Find where the given text appears and provide that cell's center as [X, Y] coordinate. 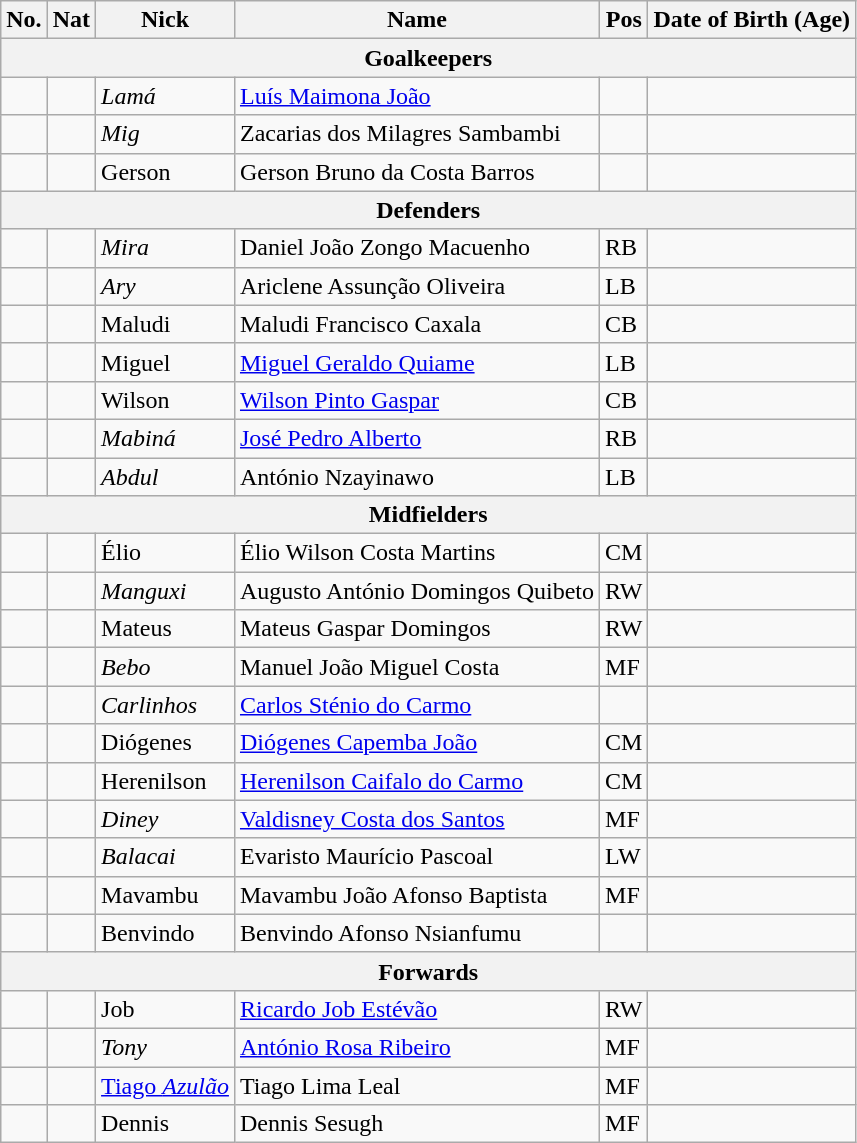
Ary [166, 286]
LW [624, 857]
Benvindo [166, 933]
Herenilson [166, 781]
Nat [71, 20]
Manuel João Miguel Costa [416, 667]
Diógenes [166, 743]
Balacai [166, 857]
Tiago Lima Leal [416, 1085]
Daniel João Zongo Macuenho [416, 248]
Élio [166, 553]
Benvindo Afonso Nsianfumu [416, 933]
Mavambu João Afonso Baptista [416, 895]
Maludi [166, 324]
Carlinhos [166, 705]
António Nzayinawo [416, 477]
Diney [166, 819]
Zacarias dos Milagres Sambambi [416, 134]
No. [24, 20]
Élio Wilson Costa Martins [416, 553]
Evaristo Maurício Pascoal [416, 857]
Manguxi [166, 591]
Job [166, 1009]
Diógenes Capemba João [416, 743]
Wilson Pinto Gaspar [416, 400]
Gerson [166, 172]
Gerson Bruno da Costa Barros [416, 172]
Defenders [428, 210]
Tiago Azulão [166, 1085]
Carlos Sténio do Carmo [416, 705]
Ricardo Job Estévão [416, 1009]
Mabiná [166, 438]
Goalkeepers [428, 58]
Tony [166, 1047]
Forwards [428, 971]
Luís Maimona João [416, 96]
Ariclene Assunção Oliveira [416, 286]
Bebo [166, 667]
Midfielders [428, 515]
Herenilson Caifalo do Carmo [416, 781]
Dennis [166, 1124]
Date of Birth (Age) [752, 20]
António Rosa Ribeiro [416, 1047]
Pos [624, 20]
Mig [166, 134]
Maludi Francisco Caxala [416, 324]
Miguel [166, 362]
Abdul [166, 477]
Mateus [166, 629]
Nick [166, 20]
Name [416, 20]
Lamá [166, 96]
Augusto António Domingos Quibeto [416, 591]
Wilson [166, 400]
Dennis Sesugh [416, 1124]
José Pedro Alberto [416, 438]
Valdisney Costa dos Santos [416, 819]
Mateus Gaspar Domingos [416, 629]
Mira [166, 248]
Mavambu [166, 895]
Miguel Geraldo Quiame [416, 362]
